Return the (X, Y) coordinate for the center point of the cell that contains the specified text.  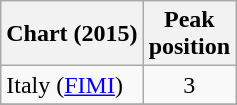
Peakposition (189, 34)
3 (189, 85)
Italy (FIMI) (72, 85)
Chart (2015) (72, 34)
